From the cell containing the given text, extract its center point as [X, Y] coordinate. 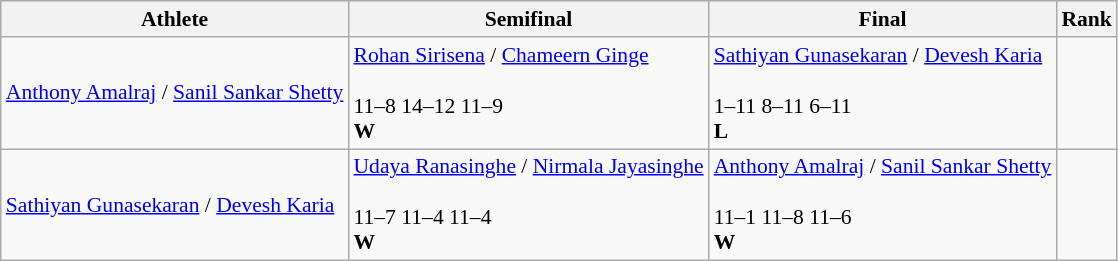
Anthony Amalraj / Sanil Sankar Shetty [175, 93]
Final [883, 19]
Anthony Amalraj / Sanil Sankar Shetty11–1 11–8 11–6W [883, 205]
Rank [1086, 19]
Sathiyan Gunasekaran / Devesh Karia1–11 8–11 6–11L [883, 93]
Athlete [175, 19]
Sathiyan Gunasekaran / Devesh Karia [175, 205]
Udaya Ranasinghe / Nirmala Jayasinghe11–7 11–4 11–4W [528, 205]
Semifinal [528, 19]
Rohan Sirisena / Chameern Ginge11–8 14–12 11–9W [528, 93]
